Search for the cell housing the specified text and yield its (X, Y) center coordinate. 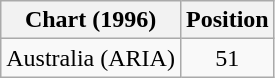
Position (227, 20)
Australia (ARIA) (91, 58)
Chart (1996) (91, 20)
51 (227, 58)
